Provide the [X, Y] coordinate of the cell's center where the given text is located.  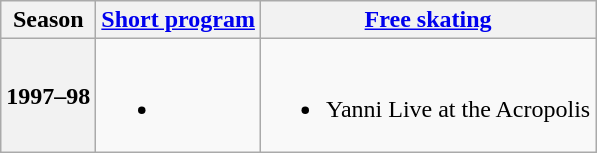
Season [48, 20]
Yanni Live at the Acropolis [428, 96]
Free skating [428, 20]
Short program [178, 20]
1997–98 [48, 96]
